Output the [x, y] coordinate of the center of the cell containing the given text.  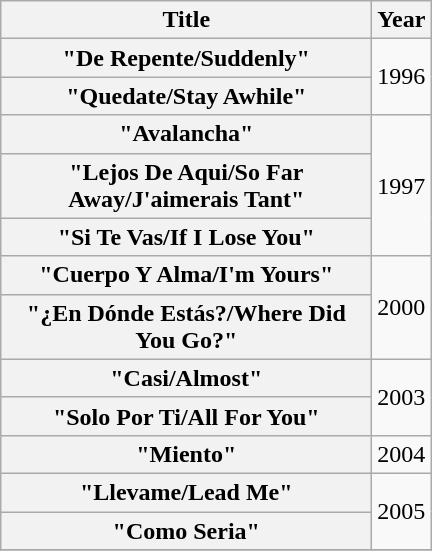
"Casi/Almost" [186, 378]
"Como Seria" [186, 531]
"¿En Dónde Estás?/Where Did You Go?" [186, 326]
2003 [402, 397]
1996 [402, 77]
"Solo Por Ti/All For You" [186, 416]
2005 [402, 511]
"Si Te Vas/If I Lose You" [186, 237]
Title [186, 20]
2004 [402, 454]
Year [402, 20]
"Miento" [186, 454]
"Lejos De Aqui/So Far Away/J'aimerais Tant" [186, 186]
"Cuerpo Y Alma/I'm Yours" [186, 275]
"Quedate/Stay Awhile" [186, 96]
2000 [402, 308]
1997 [402, 186]
"De Repente/Suddenly" [186, 58]
"Llevame/Lead Me" [186, 492]
"Avalancha" [186, 134]
